Scan for the cell matching the given text and deliver its [X, Y] coordinate at center. 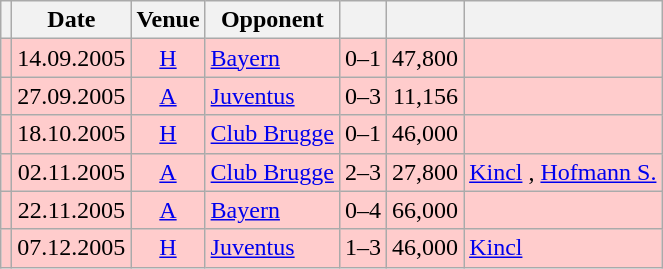
Kincl [563, 248]
18.10.2005 [72, 134]
14.09.2005 [72, 58]
Kincl , Hofmann S. [563, 172]
47,800 [426, 58]
07.12.2005 [72, 248]
0–4 [362, 210]
02.11.2005 [72, 172]
1–3 [362, 248]
11,156 [426, 96]
Opponent [272, 20]
22.11.2005 [72, 210]
0–3 [362, 96]
2–3 [362, 172]
27,800 [426, 172]
27.09.2005 [72, 96]
Venue [168, 20]
66,000 [426, 210]
Date [72, 20]
